Pinpoint the cell where the given text exists, returning its (X, Y) midpoint coordinate. 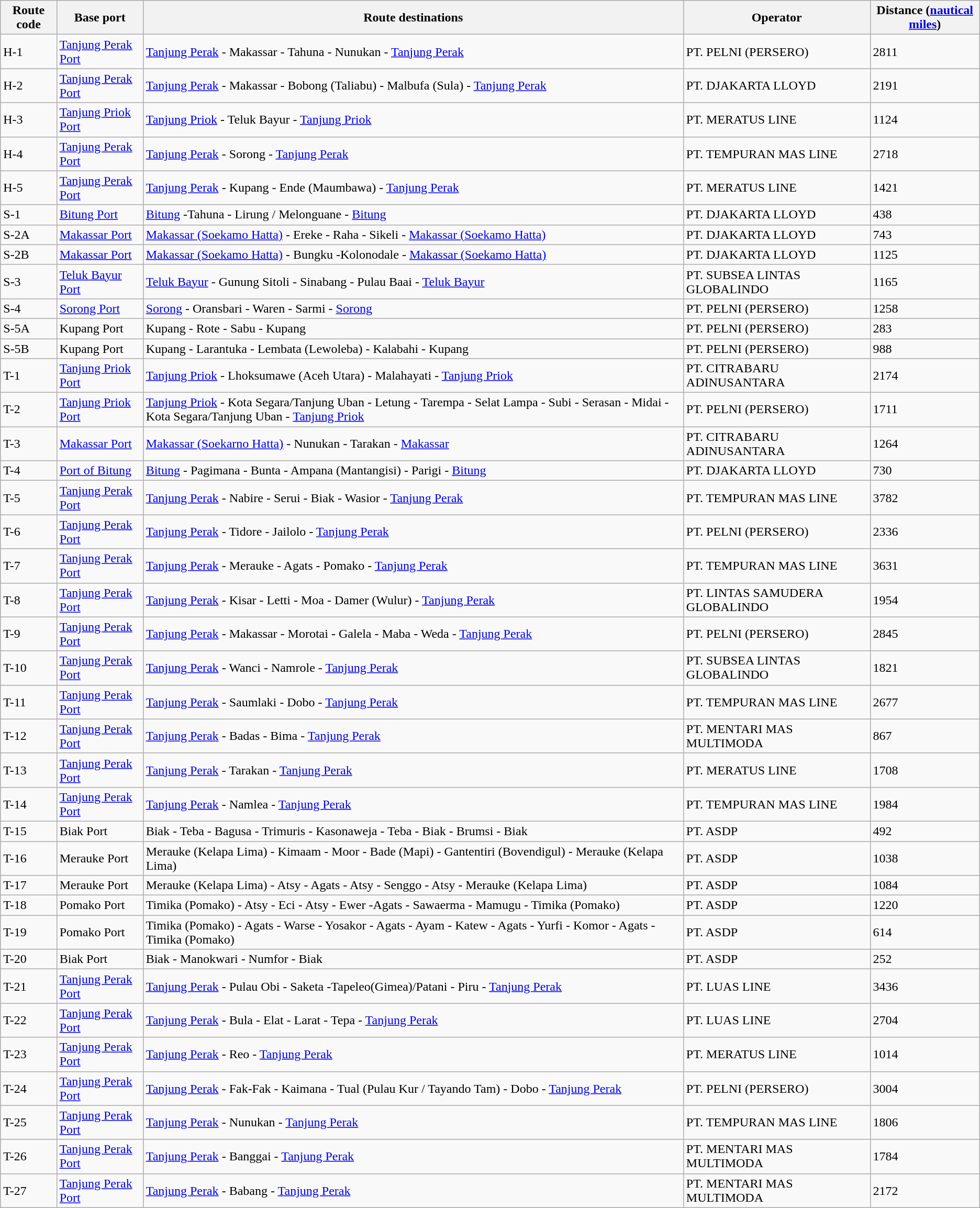
Tanjung Perak - Nabire - Serui - Biak - Wasior - Tanjung Perak (413, 497)
T-10 (28, 668)
Bitung Port (99, 215)
Timika (Pomako) - Agats - Warse - Yosakor - Agats - Ayam - Katew - Agats - Yurfi - Komor - Agats - Timika (Pomako) (413, 932)
1165 (925, 282)
H-5 (28, 187)
1258 (925, 308)
S-1 (28, 215)
S-5B (28, 348)
492 (925, 831)
1806 (925, 1123)
Tanjung Perak - Wanci - Namrole - Tanjung Perak (413, 668)
Sorong Port (99, 308)
Tanjung Perak - Fak-Fak - Kaimana - Tual (Pulau Kur / Tayando Tam) - Dobo - Tanjung Perak (413, 1088)
S-4 (28, 308)
Distance (nautical miles) (925, 18)
1264 (925, 444)
1984 (925, 804)
H-2 (28, 86)
T-21 (28, 987)
T-24 (28, 1088)
Tanjung Perak - Pulau Obi - Saketa -Tapeleo(Gimea)/Patani - Piru - Tanjung Perak (413, 987)
2845 (925, 634)
Tanjung Perak - Sorong - Tanjung Perak (413, 154)
1421 (925, 187)
S-2A (28, 235)
T-3 (28, 444)
Tanjung Perak - Bula - Elat - Larat - Tepa - Tanjung Perak (413, 1020)
1124 (925, 119)
T-25 (28, 1123)
Operator (777, 18)
Merauke (Kelapa Lima) - Atsy - Agats - Atsy - Senggo - Atsy - Merauke (Kelapa Lima) (413, 885)
438 (925, 215)
Tanjung Perak - Namlea - Tanjung Perak (413, 804)
T-13 (28, 770)
Tanjung Perak - Badas - Bima - Tanjung Perak (413, 736)
T-9 (28, 634)
Biak - Manokwari - Numfor - Biak (413, 959)
283 (925, 328)
1038 (925, 858)
Bitung - Pagimana - Bunta - Ampana (Mantangisi) - Parigi - Bitung (413, 471)
Biak - Teba - Bagusa - Trimuris - Kasonaweja - Teba - Biak - Brumsi - Biak (413, 831)
H-3 (28, 119)
Tanjung Priok - Teluk Bayur - Tanjung Priok (413, 119)
Timika (Pomako) - Atsy - Eci - Atsy - Ewer -Agats - Sawaerma - Mamugu - Timika (Pomako) (413, 905)
2677 (925, 702)
1711 (925, 409)
Tanjung Perak - Makassar - Tahuna - Nunukan - Tanjung Perak (413, 51)
T-22 (28, 1020)
Tanjung Perak - Babang - Tanjung Perak (413, 1191)
Sorong - Oransbari - Waren - Sarmi - Sorong (413, 308)
Tanjung Perak - Makassar - Bobong (Taliabu) - Malbufa (Sula) - Tanjung Perak (413, 86)
S-3 (28, 282)
Makassar (Soekamo Hatta) - Bungku -Kolonodale - Makassar (Soekamo Hatta) (413, 254)
Teluk Bayur - Gunung Sitoli - Sinabang - Pulau Baai - Teluk Bayur (413, 282)
T-8 (28, 600)
T-20 (28, 959)
2704 (925, 1020)
Tanjung Priok - Lhoksumawe (Aceh Utara) - Malahayati - Tanjung Priok (413, 376)
T-5 (28, 497)
Tanjung Perak - Kisar - Letti - Moa - Damer (Wulur) - Tanjung Perak (413, 600)
S-5A (28, 328)
2336 (925, 532)
2172 (925, 1191)
T-15 (28, 831)
867 (925, 736)
988 (925, 348)
Port of Bitung (99, 471)
Tanjung Perak - Kupang - Ende (Maumbawa) - Tanjung Perak (413, 187)
252 (925, 959)
1125 (925, 254)
H-4 (28, 154)
Bitung -Tahuna - Lirung / Melonguane - Bitung (413, 215)
2174 (925, 376)
T-7 (28, 566)
1821 (925, 668)
Makassar (Soekamo Hatta) - Ereke - Raha - Sikeli - Makassar (Soekamo Hatta) (413, 235)
Merauke (Kelapa Lima) - Kimaam - Moor - Bade (Mapi) - Gantentiri (Bovendigul) - Merauke (Kelapa Lima) (413, 858)
730 (925, 471)
Route code (28, 18)
Tanjung Perak - Makassar - Morotai - Galela - Maba - Weda - Tanjung Perak (413, 634)
1954 (925, 600)
T-26 (28, 1156)
1784 (925, 1156)
1084 (925, 885)
S-2B (28, 254)
Makassar (Soekarno Hatta) - Nunukan - Tarakan - Makassar (413, 444)
Kupang - Rote - Sabu - Kupang (413, 328)
Teluk Bayur Port (99, 282)
T-17 (28, 885)
Tanjung Perak - Saumlaki - Dobo - Tanjung Perak (413, 702)
T-6 (28, 532)
Tanjung Priok - Kota Segara/Tanjung Uban - Letung - Tarempa - Selat Lampa - Subi - Serasan - Midai - Kota Segara/Tanjung Uban - Tanjung Priok (413, 409)
1220 (925, 905)
2718 (925, 154)
Tanjung Perak - Merauke - Agats - Pomako - Tanjung Perak (413, 566)
Tanjung Perak - Tidore - Jailolo - Tanjung Perak (413, 532)
T-14 (28, 804)
T-1 (28, 376)
T-19 (28, 932)
743 (925, 235)
3631 (925, 566)
2811 (925, 51)
T-23 (28, 1055)
T-11 (28, 702)
PT. LINTAS SAMUDERA GLOBALINDO (777, 600)
3782 (925, 497)
Tanjung Perak - Tarakan - Tanjung Perak (413, 770)
Tanjung Perak - Reo - Tanjung Perak (413, 1055)
1708 (925, 770)
2191 (925, 86)
3004 (925, 1088)
1014 (925, 1055)
Route destinations (413, 18)
T-27 (28, 1191)
T-12 (28, 736)
T-18 (28, 905)
T-2 (28, 409)
T-16 (28, 858)
Tanjung Perak - Banggai - Tanjung Perak (413, 1156)
Tanjung Perak - Nunukan - Tanjung Perak (413, 1123)
T-4 (28, 471)
3436 (925, 987)
614 (925, 932)
H-1 (28, 51)
Base port (99, 18)
Kupang - Larantuka - Lembata (Lewoleba) - Kalabahi - Kupang (413, 348)
